Identify which cell holds the provided text, then report its [X, Y] central coordinate. 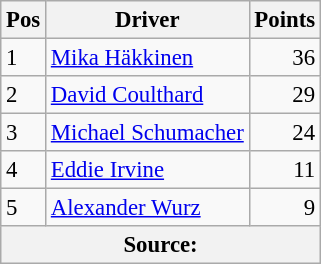
36 [284, 58]
2 [24, 95]
Source: [161, 245]
11 [284, 170]
David Coulthard [148, 95]
5 [24, 208]
9 [284, 208]
Alexander Wurz [148, 208]
Points [284, 20]
Mika Häkkinen [148, 58]
3 [24, 133]
Pos [24, 20]
Eddie Irvine [148, 170]
4 [24, 170]
Driver [148, 20]
29 [284, 95]
Michael Schumacher [148, 133]
24 [284, 133]
1 [24, 58]
